From the cell containing the given text, extract its center point as (X, Y) coordinate. 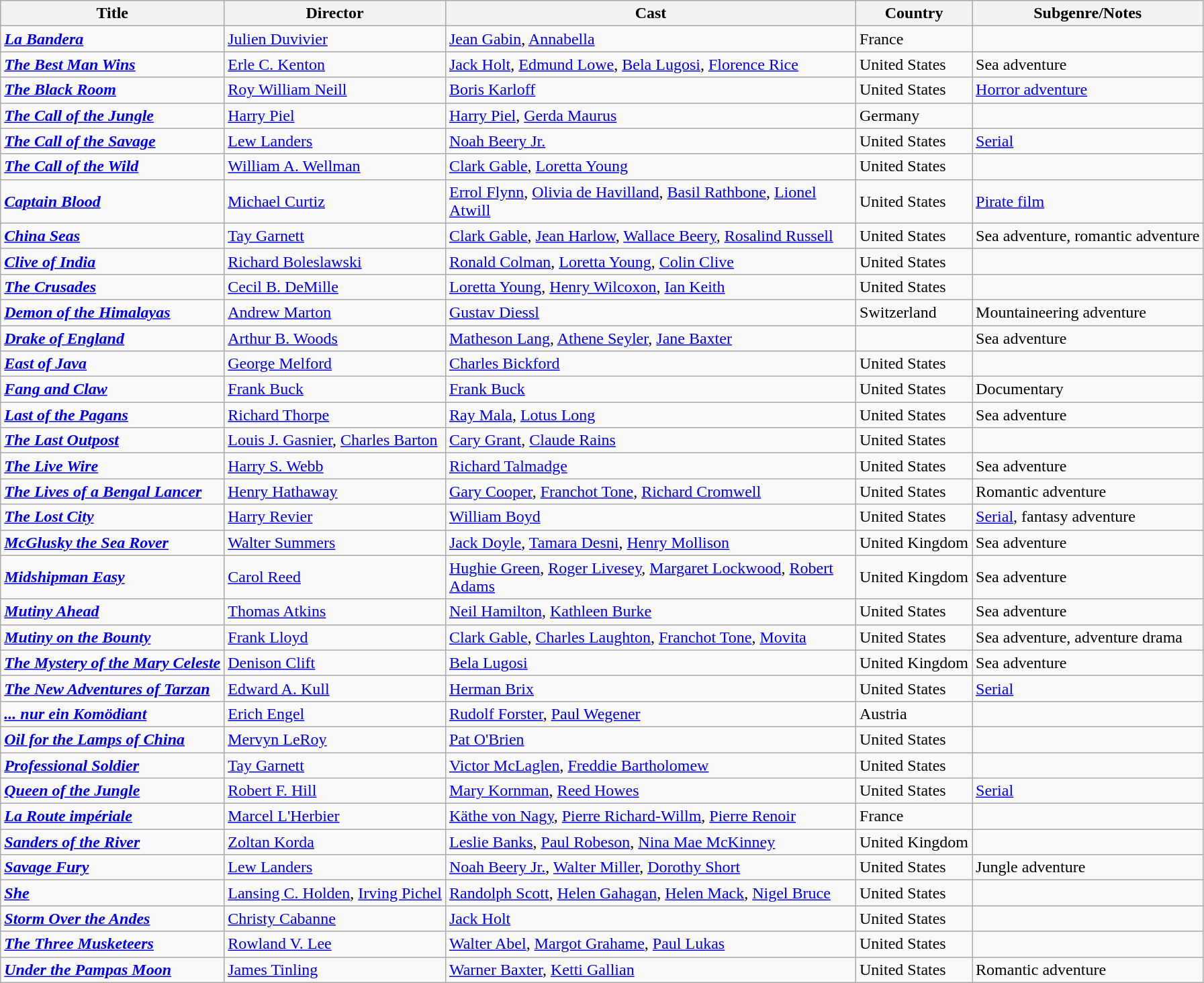
Henry Hathaway (335, 492)
Harry Revier (335, 517)
The Best Man Wins (113, 64)
Clark Gable, Jean Harlow, Wallace Beery, Rosalind Russell (650, 236)
Jack Holt, Edmund Lowe, Bela Lugosi, Florence Rice (650, 64)
The Mystery of the Mary Celeste (113, 663)
Noah Beery Jr., Walter Miller, Dorothy Short (650, 868)
... nur ein Komödiant (113, 714)
Richard Thorpe (335, 415)
Rowland V. Lee (335, 944)
Switzerland (915, 312)
Drake of England (113, 338)
Ray Mala, Lotus Long (650, 415)
Mountaineering adventure (1088, 312)
Jack Doyle, Tamara Desni, Henry Mollison (650, 543)
Neil Hamilton, Kathleen Burke (650, 612)
Loretta Young, Henry Wilcoxon, Ian Keith (650, 287)
Fang and Claw (113, 389)
Christy Cabanne (335, 919)
The Live Wire (113, 466)
Edward A. Kull (335, 688)
Boris Karloff (650, 90)
Bela Lugosi (650, 663)
The Call of the Savage (113, 141)
Mutiny Ahead (113, 612)
Jack Holt (650, 919)
Professional Soldier (113, 765)
Oil for the Lamps of China (113, 739)
Serial, fantasy adventure (1088, 517)
Robert F. Hill (335, 791)
Austria (915, 714)
Captain Blood (113, 201)
Herman Brix (650, 688)
The Call of the Wild (113, 167)
Frank Lloyd (335, 637)
Gary Cooper, Franchot Tone, Richard Cromwell (650, 492)
Last of the Pagans (113, 415)
The Call of the Jungle (113, 115)
The Last Outpost (113, 440)
Zoltan Korda (335, 842)
Gustav Diessl (650, 312)
William Boyd (650, 517)
Country (915, 13)
Cecil B. DeMille (335, 287)
The Black Room (113, 90)
Matheson Lang, Athene Seyler, Jane Baxter (650, 338)
Pat O'Brien (650, 739)
Richard Boleslawski (335, 261)
McGlusky the Sea Rover (113, 543)
Mary Kornman, Reed Howes (650, 791)
Clark Gable, Loretta Young (650, 167)
Harry Piel (335, 115)
Title (113, 13)
Thomas Atkins (335, 612)
China Seas (113, 236)
Queen of the Jungle (113, 791)
La Route impériale (113, 816)
Erle C. Kenton (335, 64)
She (113, 893)
Noah Beery Jr. (650, 141)
Under the Pampas Moon (113, 970)
La Bandera (113, 39)
Randolph Scott, Helen Gahagan, Helen Mack, Nigel Bruce (650, 893)
Hughie Green, Roger Livesey, Margaret Lockwood, Robert Adams (650, 577)
Mutiny on the Bounty (113, 637)
Ronald Colman, Loretta Young, Colin Clive (650, 261)
Marcel L'Herbier (335, 816)
Clark Gable, Charles Laughton, Franchot Tone, Movita (650, 637)
The Lives of a Bengal Lancer (113, 492)
Michael Curtiz (335, 201)
Cast (650, 13)
The New Adventures of Tarzan (113, 688)
Mervyn LeRoy (335, 739)
Charles Bickford (650, 364)
Roy William Neill (335, 90)
Andrew Marton (335, 312)
Errol Flynn, Olivia de Havilland, Basil Rathbone, Lionel Atwill (650, 201)
Germany (915, 115)
Leslie Banks, Paul Robeson, Nina Mae McKinney (650, 842)
Subgenre/Notes (1088, 13)
Lansing C. Holden, Irving Pichel (335, 893)
Jungle adventure (1088, 868)
Sea adventure, romantic adventure (1088, 236)
Horror adventure (1088, 90)
The Three Musketeers (113, 944)
Käthe von Nagy, Pierre Richard-Willm, Pierre Renoir (650, 816)
Erich Engel (335, 714)
Pirate film (1088, 201)
Walter Summers (335, 543)
Richard Talmadge (650, 466)
The Lost City (113, 517)
James Tinling (335, 970)
Carol Reed (335, 577)
Director (335, 13)
Victor McLaglen, Freddie Bartholomew (650, 765)
The Crusades (113, 287)
Sea adventure, adventure drama (1088, 637)
Demon of the Himalayas (113, 312)
Louis J. Gasnier, Charles Barton (335, 440)
Rudolf Forster, Paul Wegener (650, 714)
Denison Clift (335, 663)
Harry S. Webb (335, 466)
Julien Duvivier (335, 39)
East of Java (113, 364)
Jean Gabin, Annabella (650, 39)
William A. Wellman (335, 167)
Clive of India (113, 261)
Harry Piel, Gerda Maurus (650, 115)
Cary Grant, Claude Rains (650, 440)
George Melford (335, 364)
Midshipman Easy (113, 577)
Walter Abel, Margot Grahame, Paul Lukas (650, 944)
Sanders of the River (113, 842)
Savage Fury (113, 868)
Arthur B. Woods (335, 338)
Documentary (1088, 389)
Warner Baxter, Ketti Gallian (650, 970)
Storm Over the Andes (113, 919)
